Return the (x, y) coordinate for the center point of the cell that contains the specified text.  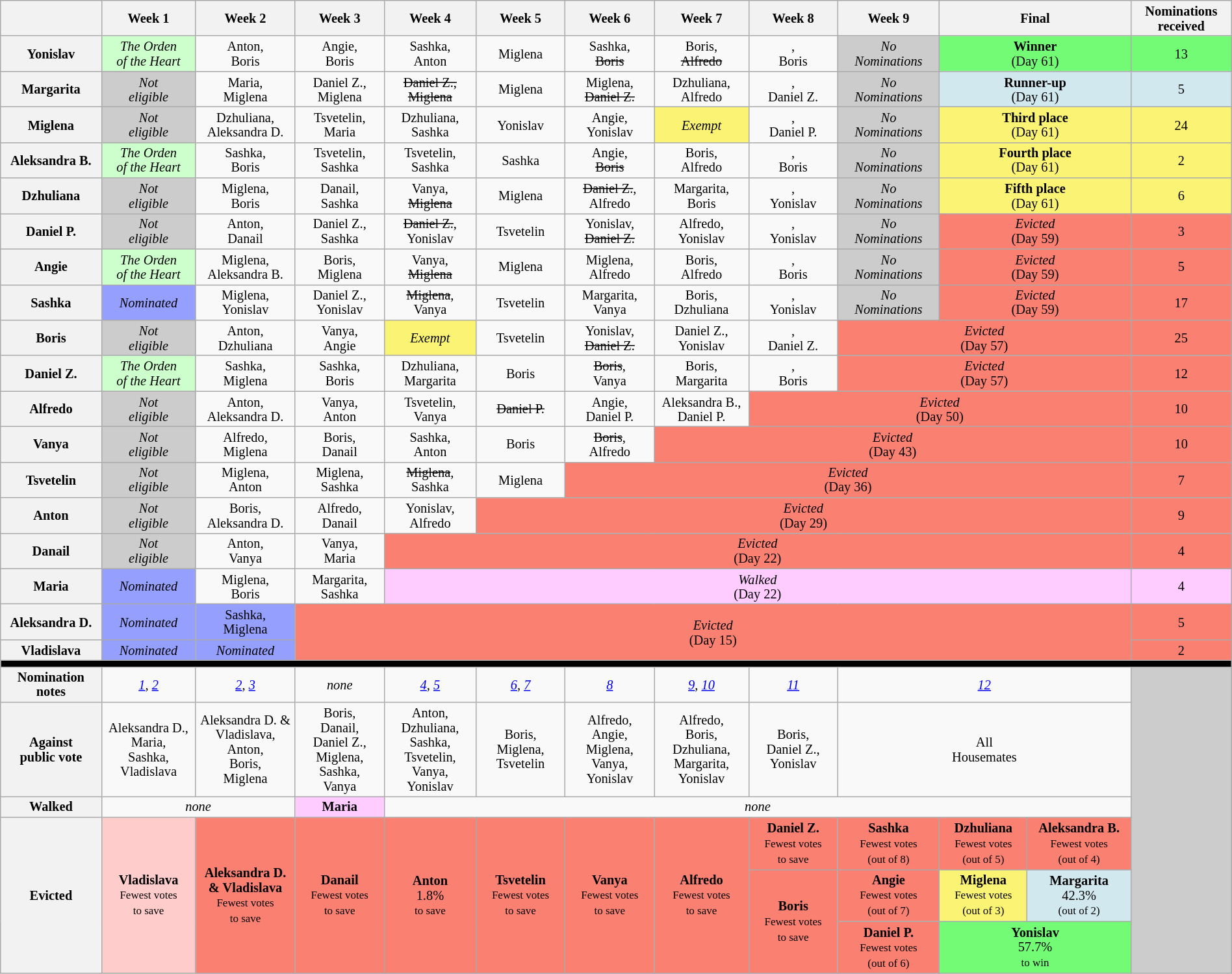
Boris,Miglena,Tsvetelin (520, 750)
Miglena,Daniel Z. (610, 90)
Boris,Aleksandra D. (246, 516)
Week 3 (339, 18)
Danail,Sashka (339, 196)
Daniel Z.,Sashka (339, 231)
Anton,Dzhuliana (246, 338)
AllHousemates (984, 750)
Evicted(Day 50) (940, 409)
Tsvetelin,Maria (339, 125)
4, 5 (430, 685)
Danail (51, 551)
3 (1181, 231)
Evicted(Day 15) (713, 633)
Alfredo,Boris,Dzhuliana,Margarita,Yonislav (702, 750)
Week 2 (246, 18)
9 (1181, 516)
Aleksandra D. & Vladislava,Anton,Boris,Miglena (246, 750)
Aleksandra B.Fewest votes(out of 4) (1079, 843)
Miglena,Vanya (430, 303)
25 (1181, 338)
VanyaFewest votesto save (610, 895)
11 (793, 685)
Boris,Miglena (339, 266)
Alfredo,Yonislav (702, 231)
Week 6 (610, 18)
Fifth place(Day 61) (1036, 196)
Evicted(Day 29) (803, 516)
Vladislava (51, 650)
Evicted(Day 36) (849, 480)
Walked (51, 806)
2, 3 (246, 685)
Maria,Miglena (246, 90)
Week 7 (702, 18)
MiglenaFewest votes(out of 3) (984, 895)
Yonislav57.7%to win (1036, 947)
Tsvetelin,Vanya (430, 409)
Margarita42.3%(out of 2) (1079, 895)
Aleksandra D. & VladislavaFewest votesto save (246, 895)
Week 4 (430, 18)
Daniel Z. (51, 373)
Evicted (51, 895)
BorisFewest votesto save (793, 921)
Miglena,Alfredo (610, 266)
Boris,Daniel Z.,Yonislav (793, 750)
Winner(Day 61) (1036, 53)
Margarita,Sashka (339, 586)
Evicted(Day 22) (758, 551)
6, 7 (520, 685)
DanailFewest votesto save (339, 895)
Anton1.8%to save (430, 895)
Nominationsreceived (1181, 18)
TsvetelinFewest votesto save (520, 895)
Miglena,Anton (246, 480)
Third place(Day 61) (1036, 125)
Anton,Vanya (246, 551)
Boris,Dzhuliana (702, 303)
Vanya (51, 444)
DzhulianaFewest votes(out of 5) (984, 843)
Anton,Aleksandra D. (246, 409)
Week 1 (148, 18)
Anton,Boris (246, 53)
Angie (51, 266)
Boris,Danail,Daniel Z.,Miglena,Sashka,Vanya (339, 750)
Dzhuliana,Margarita (430, 373)
Daniel Z.,Alfredo (610, 196)
Week 5 (520, 18)
Miglena,Aleksandra B. (246, 266)
Yonislav,Alfredo (430, 516)
Margarita,Boris (702, 196)
Alfredo (51, 409)
Aleksandra D.,Maria,Sashka,Vladislava (148, 750)
17 (1181, 303)
6 (1181, 196)
7 (1181, 480)
,Daniel P. (793, 125)
24 (1181, 125)
Miglena,Yonislav (246, 303)
Boris,Danail (339, 444)
Final (1036, 18)
Margarita,Vanya (610, 303)
Daniel Z.Fewest votesto save (793, 843)
Dzhuliana,Sashka (430, 125)
Evicted(Day 43) (893, 444)
Vanya,Anton (339, 409)
Week 8 (793, 18)
Daniel P.Fewest votes(out of 6) (888, 947)
Runner-up(Day 61) (1036, 90)
AngieFewest votes(out of 7) (888, 895)
Alfredo,Angie,Miglena,Vanya,Yonislav (610, 750)
Vanya,Maria (339, 551)
Week 9 (888, 18)
Fourth place(Day 61) (1036, 160)
8 (610, 685)
Vanya,Angie (339, 338)
Dzhuliana (51, 196)
AlfredoFewest votesto save (702, 895)
Anton (51, 516)
Anton,Danail (246, 231)
Angie,Daniel P. (610, 409)
Boris,Margarita (702, 373)
Dzhuliana,Alfredo (702, 90)
13 (1181, 53)
Dzhuliana,Aleksandra D. (246, 125)
Alfredo,Danail (339, 516)
Boris,Vanya (610, 373)
Againstpublic vote (51, 750)
9, 10 (702, 685)
Aleksandra D. (51, 622)
VladislavaFewest votesto save (148, 895)
1, 2 (148, 685)
SashkaFewest votes(out of 8) (888, 843)
Angie,Yonislav (610, 125)
Aleksandra B. (51, 160)
Anton,Dzhuliana,Sashka,Tsvetelin,Vanya,Yonislav (430, 750)
Alfredo,Miglena (246, 444)
Aleksandra B.,Daniel P. (702, 409)
Margarita (51, 90)
Nominationnotes (51, 685)
Walked(Day 22) (758, 586)
